Return (x, y) of the center of cell containing provided text 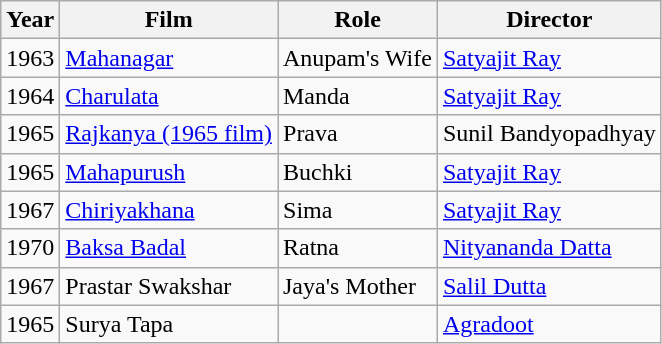
Chiriyakhana (169, 210)
Nityananda Datta (549, 248)
Rajkanya (1965 film) (169, 134)
Director (549, 20)
Salil Dutta (549, 286)
Role (358, 20)
Anupam's Wife (358, 58)
Manda (358, 96)
Charulata (169, 96)
Jaya's Mother (358, 286)
Sima (358, 210)
Year (30, 20)
Film (169, 20)
1970 (30, 248)
Ratna (358, 248)
Agradoot (549, 324)
Prastar Swakshar (169, 286)
1963 (30, 58)
Buchki (358, 172)
Baksa Badal (169, 248)
Sunil Bandyopadhyay (549, 134)
Mahanagar (169, 58)
Mahapurush (169, 172)
Prava (358, 134)
1964 (30, 96)
Surya Tapa (169, 324)
